Provide the (X, Y) coordinate of the cell's center where the given text is located.  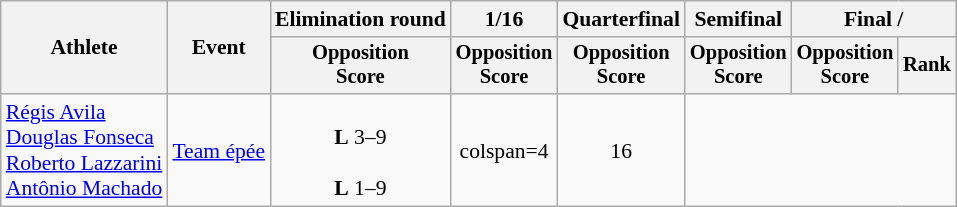
Rank (927, 66)
Event (218, 48)
Elimination round (360, 19)
1/16 (504, 19)
Régis AvilaDouglas FonsecaRoberto LazzariniAntônio Machado (84, 150)
colspan=4 (504, 150)
L 3–9L 1–9 (360, 150)
Athlete (84, 48)
Team épée (218, 150)
16 (621, 150)
Final / (874, 19)
Quarterfinal (621, 19)
Semifinal (738, 19)
